Scan for the cell matching the given text and deliver its [x, y] coordinate at center. 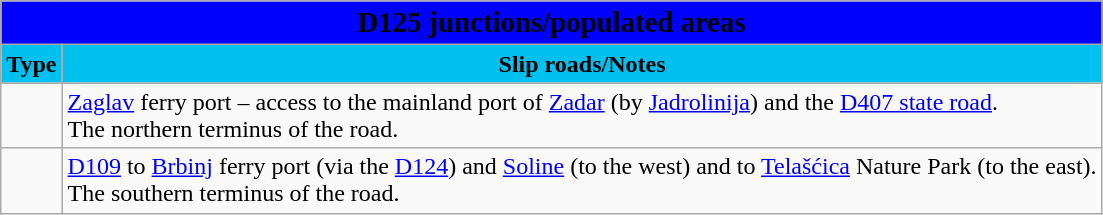
Zaglav ferry port – access to the mainland port of Zadar (by Jadrolinija) and the D407 state road.The northern terminus of the road. [582, 116]
Type [32, 64]
D109 to Brbinj ferry port (via the D124) and Soline (to the west) and to Telašćica Nature Park (to the east).The southern terminus of the road. [582, 180]
Slip roads/Notes [582, 64]
D125 junctions/populated areas [552, 23]
